Output the [x, y] coordinate of the center of the cell containing the given text.  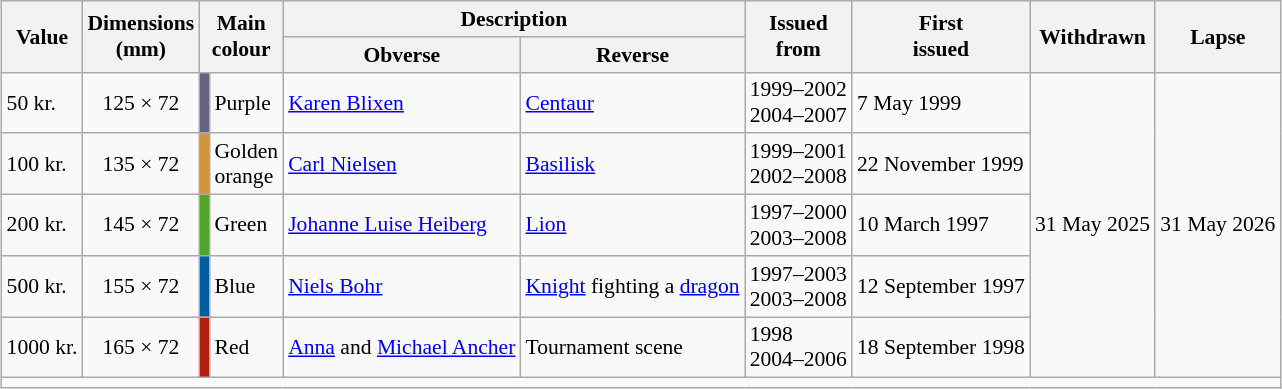
Knight fighting a dragon [632, 286]
Anna and Michael Ancher [402, 346]
Basilisk [632, 164]
165 × 72 [140, 346]
Tournament scene [632, 346]
Purple [246, 102]
1997–20032003–2008 [798, 286]
145 × 72 [140, 224]
Reverse [632, 54]
Johanne Luise Heiberg [402, 224]
31 May 2026 [1218, 225]
50 kr. [42, 102]
12 September 1997 [941, 286]
22 November 1999 [941, 164]
500 kr. [42, 286]
31 May 2025 [1092, 225]
19982004–2006 [798, 346]
1999–20012002–2008 [798, 164]
Obverse [402, 54]
Karen Blixen [402, 102]
Lion [632, 224]
Lapse [1218, 36]
Withdrawn [1092, 36]
Green [246, 224]
7 May 1999 [941, 102]
Dimensions(mm) [140, 36]
100 kr. [42, 164]
Value [42, 36]
Goldenorange [246, 164]
10 March 1997 [941, 224]
1000 kr. [42, 346]
Blue [246, 286]
1997–20002003–2008 [798, 224]
125 × 72 [140, 102]
Firstissued [941, 36]
Centaur [632, 102]
135 × 72 [140, 164]
155 × 72 [140, 286]
Red [246, 346]
18 September 1998 [941, 346]
Maincolour [241, 36]
200 kr. [42, 224]
Carl Nielsen [402, 164]
1999–20022004–2007 [798, 102]
Description [514, 19]
Issuedfrom [798, 36]
Niels Bohr [402, 286]
